Search for the cell housing the specified text and yield its (X, Y) center coordinate. 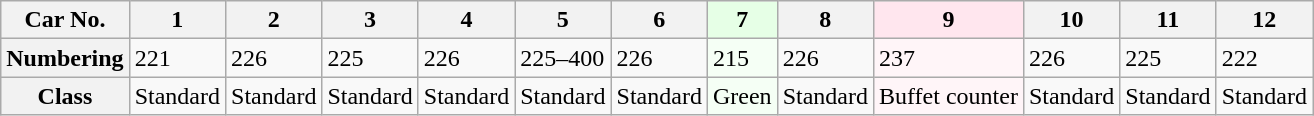
1 (177, 20)
221 (177, 58)
4 (466, 20)
9 (948, 20)
10 (1071, 20)
Car No. (65, 20)
215 (742, 58)
Buffet counter (948, 96)
Class (65, 96)
8 (825, 20)
12 (1264, 20)
3 (370, 20)
Green (742, 96)
Numbering (65, 58)
5 (563, 20)
11 (1168, 20)
225–400 (563, 58)
7 (742, 20)
237 (948, 58)
222 (1264, 58)
2 (274, 20)
6 (659, 20)
